Locate the cell with the specified text and output its (x, y) center coordinate. 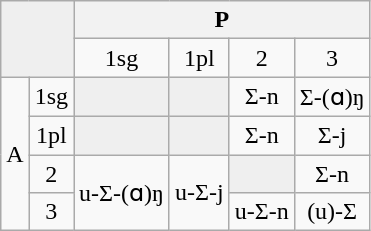
u-Σ-(ɑ)ŋ (122, 192)
P (222, 20)
u-Σ-j (199, 192)
Σ-j (332, 135)
u-Σ-n (262, 212)
A (15, 154)
(u)-Σ (332, 212)
Σ-(ɑ)ŋ (332, 97)
